Identify which cell holds the provided text, then report its (X, Y) central coordinate. 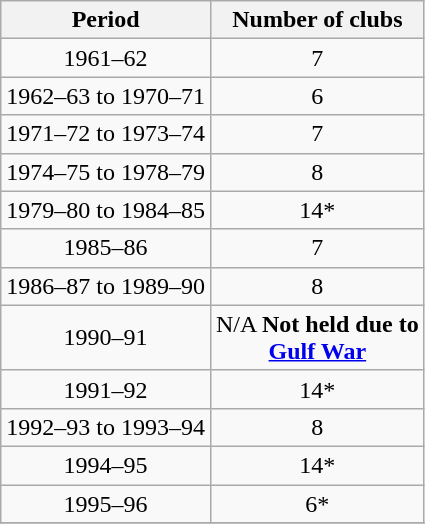
1962–63 to 1970–71 (106, 96)
1986–87 to 1989–90 (106, 286)
1974–75 to 1978–79 (106, 172)
6 (317, 96)
6* (317, 503)
Number of clubs (317, 20)
Period (106, 20)
N/A Not held due to Gulf War (317, 338)
1992–93 to 1993–94 (106, 427)
1979–80 to 1984–85 (106, 210)
1971–72 to 1973–74 (106, 134)
1991–92 (106, 389)
1995–96 (106, 503)
1961–62 (106, 58)
1990–91 (106, 338)
1994–95 (106, 465)
1985–86 (106, 248)
